Provide the (x, y) coordinate of the cell's center where the given text is located.  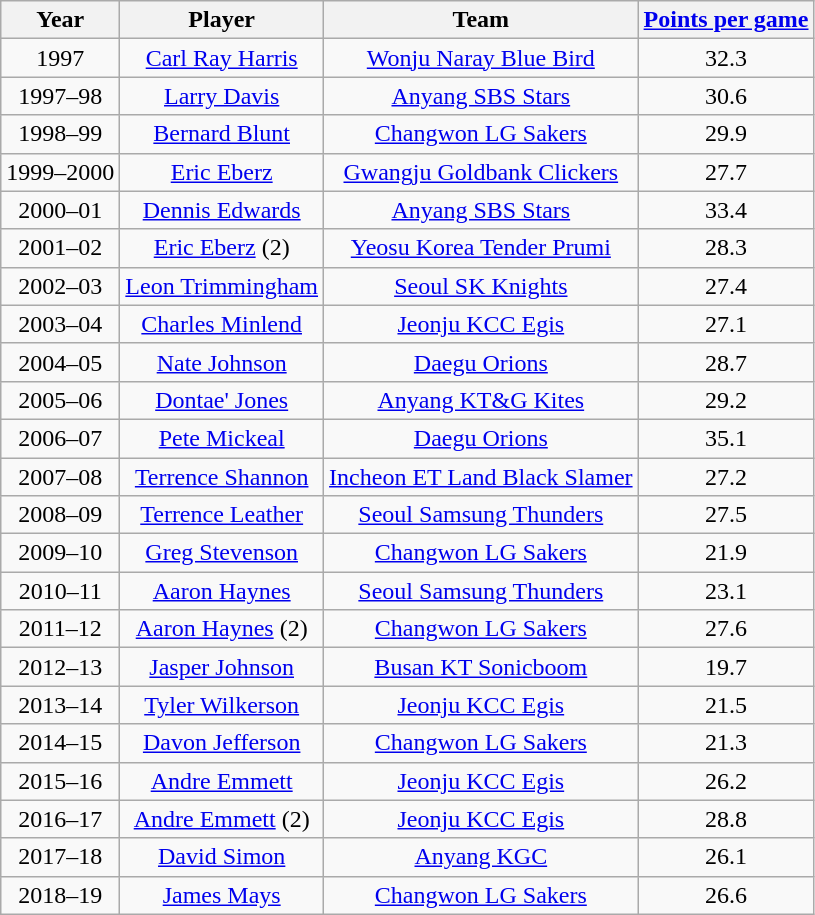
2015–16 (60, 781)
2009–10 (60, 553)
2002–03 (60, 286)
2017–18 (60, 857)
Andre Emmett (222, 781)
Leon Trimmingham (222, 286)
Larry Davis (222, 96)
Carl Ray Harris (222, 58)
1997–98 (60, 96)
2007–08 (60, 477)
Terrence Leather (222, 515)
Yeosu Korea Tender Prumi (482, 248)
Anyang KGC (482, 857)
26.6 (726, 895)
Anyang KT&G Kites (482, 400)
Davon Jefferson (222, 743)
Dennis Edwards (222, 210)
Aaron Haynes (2) (222, 629)
27.6 (726, 629)
2008–09 (60, 515)
28.7 (726, 362)
19.7 (726, 667)
1999–2000 (60, 172)
2010–11 (60, 591)
2018–19 (60, 895)
Eric Eberz (2) (222, 248)
James Mays (222, 895)
Bernard Blunt (222, 134)
28.8 (726, 819)
27.4 (726, 286)
Points per game (726, 20)
1997 (60, 58)
Gwangju Goldbank Clickers (482, 172)
Wonju Naray Blue Bird (482, 58)
27.1 (726, 324)
21.3 (726, 743)
Player (222, 20)
28.3 (726, 248)
David Simon (222, 857)
2001–02 (60, 248)
2011–12 (60, 629)
Greg Stevenson (222, 553)
29.9 (726, 134)
Year (60, 20)
21.9 (726, 553)
Nate Johnson (222, 362)
Jasper Johnson (222, 667)
Busan KT Sonicboom (482, 667)
Pete Mickeal (222, 438)
26.1 (726, 857)
33.4 (726, 210)
Team (482, 20)
2004–05 (60, 362)
29.2 (726, 400)
2003–04 (60, 324)
21.5 (726, 705)
27.7 (726, 172)
2016–17 (60, 819)
Seoul SK Knights (482, 286)
2005–06 (60, 400)
Dontae' Jones (222, 400)
Incheon ET Land Black Slamer (482, 477)
2014–15 (60, 743)
2006–07 (60, 438)
2012–13 (60, 667)
26.2 (726, 781)
32.3 (726, 58)
27.2 (726, 477)
Eric Eberz (222, 172)
Andre Emmett (2) (222, 819)
23.1 (726, 591)
27.5 (726, 515)
2000–01 (60, 210)
Charles Minlend (222, 324)
2013–14 (60, 705)
Aaron Haynes (222, 591)
30.6 (726, 96)
35.1 (726, 438)
Tyler Wilkerson (222, 705)
Terrence Shannon (222, 477)
1998–99 (60, 134)
